Extract the (x, y) coordinate from the center of the cell holding the provided text.  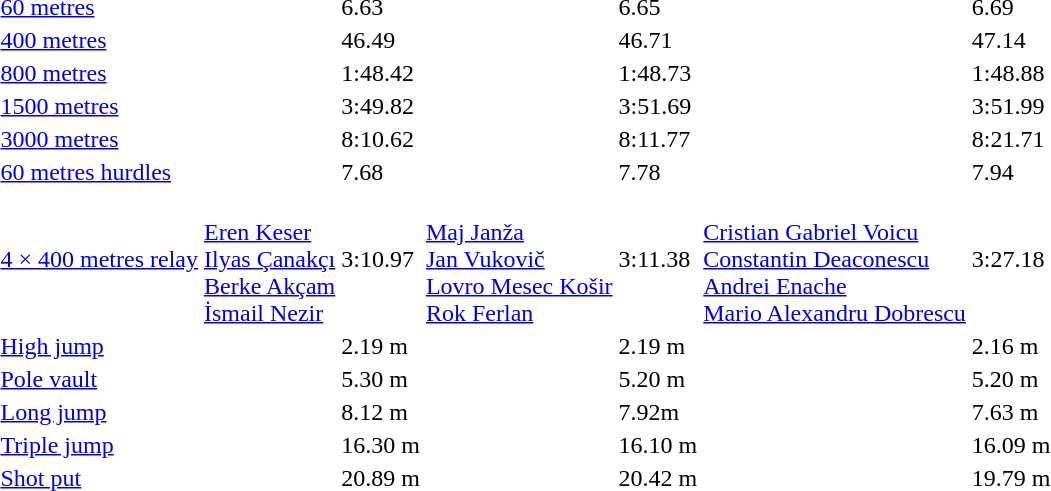
8:10.62 (381, 139)
7.92m (658, 412)
7.68 (381, 172)
1:48.42 (381, 73)
16.10 m (658, 445)
5.30 m (381, 379)
3:51.69 (658, 106)
Eren KeserIlyas ÇanakçıBerke Akçamİsmail Nezir (269, 259)
8:11.77 (658, 139)
3:11.38 (658, 259)
3:49.82 (381, 106)
46.71 (658, 40)
1:48.73 (658, 73)
Maj JanžaJan VukovičLovro Mesec KoširRok Ferlan (519, 259)
8.12 m (381, 412)
16.30 m (381, 445)
7.78 (658, 172)
3:10.97 (381, 259)
5.20 m (658, 379)
46.49 (381, 40)
Cristian Gabriel VoicuConstantin DeaconescuAndrei EnacheMario Alexandru Dobrescu (835, 259)
